Provide the [X, Y] coordinate of the cell's center where the given text is located.  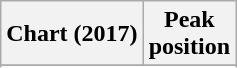
Chart (2017) [72, 34]
Peakposition [189, 34]
